Return the (X, Y) coordinate for the center point of the cell that contains the specified text.  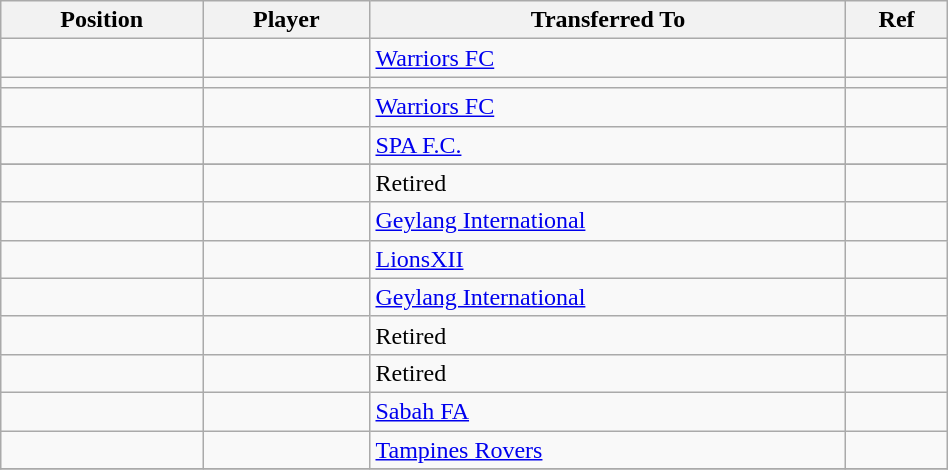
Ref (896, 20)
SPA F.C. (608, 145)
Position (102, 20)
Tampines Rovers (608, 449)
Sabah FA (608, 411)
LionsXII (608, 259)
Transferred To (608, 20)
Player (286, 20)
